Detect which cell encompasses the target text, then output its [X, Y] center coordinate. 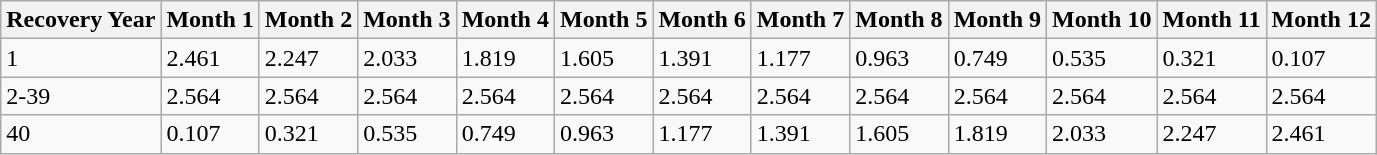
Month 6 [702, 20]
2-39 [81, 96]
Month 8 [899, 20]
Month 10 [1102, 20]
Recovery Year [81, 20]
40 [81, 134]
Month 12 [1321, 20]
Month 4 [505, 20]
1 [81, 58]
Month 11 [1212, 20]
Month 1 [210, 20]
Month 9 [997, 20]
Month 2 [308, 20]
Month 3 [407, 20]
Month 7 [800, 20]
Month 5 [604, 20]
